For the text-containing cell, return its midpoint in [x, y] coordinate format. 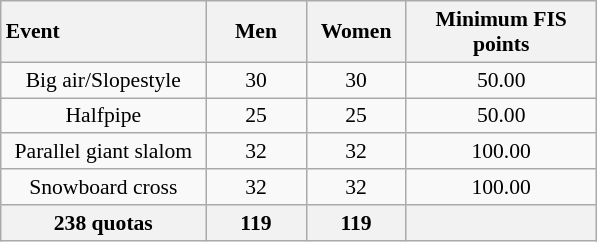
Halfpipe [104, 116]
238 quotas [104, 223]
Women [356, 32]
Minimum FIS points [501, 32]
Men [256, 32]
Snowboard cross [104, 187]
Parallel giant slalom [104, 152]
Event [104, 32]
Big air/Slopestyle [104, 80]
